Detect which cell encompasses the target text, then output its (X, Y) center coordinate. 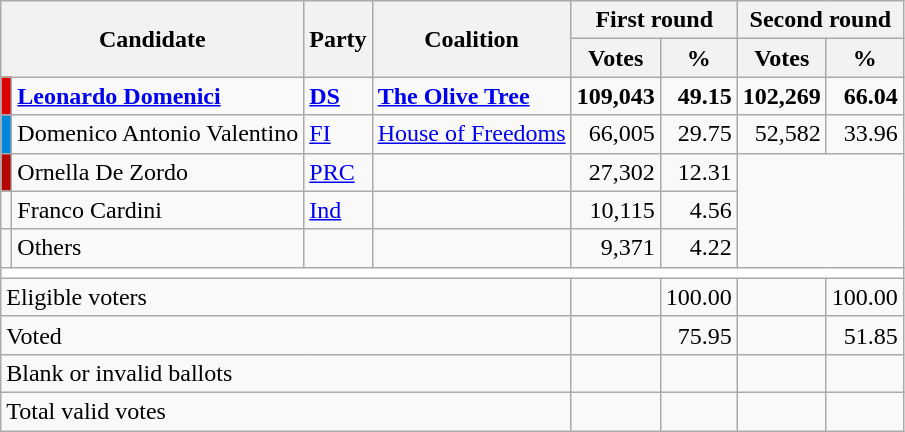
9,371 (616, 248)
Candidate (152, 39)
49.15 (698, 96)
75.95 (698, 335)
10,115 (616, 210)
Party (338, 39)
Domenico Antonio Valentino (158, 134)
Eligible voters (286, 297)
Ind (338, 210)
29.75 (698, 134)
66,005 (616, 134)
House of Freedoms (472, 134)
51.85 (864, 335)
52,582 (782, 134)
12.31 (698, 172)
First round (654, 20)
4.22 (698, 248)
4.56 (698, 210)
PRC (338, 172)
109,043 (616, 96)
Voted (286, 335)
Franco Cardini (158, 210)
Blank or invalid ballots (286, 373)
27,302 (616, 172)
Coalition (472, 39)
The Olive Tree (472, 96)
FI (338, 134)
Leonardo Domenici (158, 96)
66.04 (864, 96)
Second round (820, 20)
Others (158, 248)
DS (338, 96)
Total valid votes (286, 411)
102,269 (782, 96)
Ornella De Zordo (158, 172)
33.96 (864, 134)
